For the text-containing cell, return its midpoint in (X, Y) coordinate format. 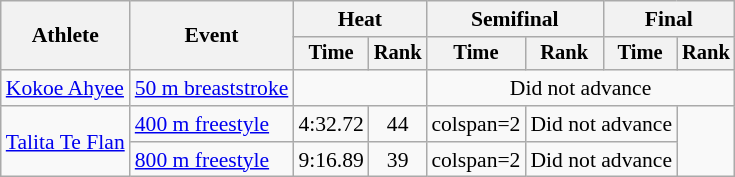
4:32.72 (330, 124)
Semifinal (514, 19)
50 m breaststroke (212, 88)
Heat (360, 19)
Kokoe Ahyee (66, 88)
Talita Te Flan (66, 142)
Athlete (66, 36)
400 m freestyle (212, 124)
44 (398, 124)
Final (669, 19)
Event (212, 36)
colspan=2 (476, 124)
